Search for the cell housing the specified text and yield its (x, y) center coordinate. 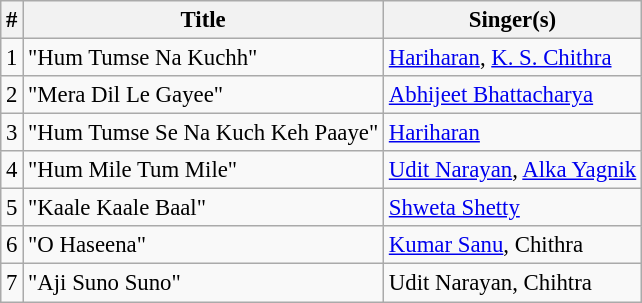
"Hum Tumse Se Na Kuch Keh Paaye" (204, 133)
2 (12, 95)
5 (12, 208)
# (12, 20)
Shweta Shetty (513, 208)
"Hum Tumse Na Kuchh" (204, 58)
1 (12, 58)
"Kaale Kaale Baal" (204, 208)
Udit Narayan, Chihtra (513, 283)
Abhijeet Bhattacharya (513, 95)
"Hum Mile Tum Mile" (204, 170)
Udit Narayan, Alka Yagnik (513, 170)
3 (12, 133)
4 (12, 170)
Singer(s) (513, 20)
Hariharan, K. S. Chithra (513, 58)
"O Haseena" (204, 245)
Kumar Sanu, Chithra (513, 245)
6 (12, 245)
"Aji Suno Suno" (204, 283)
Hariharan (513, 133)
Title (204, 20)
"Mera Dil Le Gayee" (204, 95)
7 (12, 283)
